Capture the cell that displays the provided text and extract its [x, y] central coordinate. 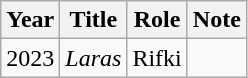
Rifki [157, 58]
Role [157, 20]
Title [94, 20]
Year [30, 20]
Laras [94, 58]
2023 [30, 58]
Note [216, 20]
